Find where the given text appears and provide that cell's center as [X, Y] coordinate. 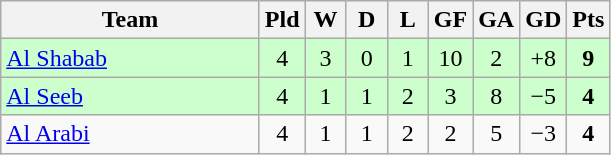
Pld [282, 20]
GF [450, 20]
W [326, 20]
−3 [544, 134]
Team [130, 20]
+8 [544, 58]
GD [544, 20]
Al Arabi [130, 134]
−5 [544, 96]
D [366, 20]
L [408, 20]
9 [588, 58]
Al Shabab [130, 58]
Pts [588, 20]
Al Seeb [130, 96]
0 [366, 58]
10 [450, 58]
GA [496, 20]
8 [496, 96]
5 [496, 134]
